Identify which cell holds the provided text, then report its [X, Y] central coordinate. 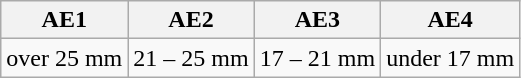
AE1 [64, 20]
AE2 [191, 20]
21 – 25 mm [191, 58]
over 25 mm [64, 58]
AE4 [450, 20]
17 – 21 mm [317, 58]
AE3 [317, 20]
under 17 mm [450, 58]
